Search for the cell housing the specified text and yield its [X, Y] center coordinate. 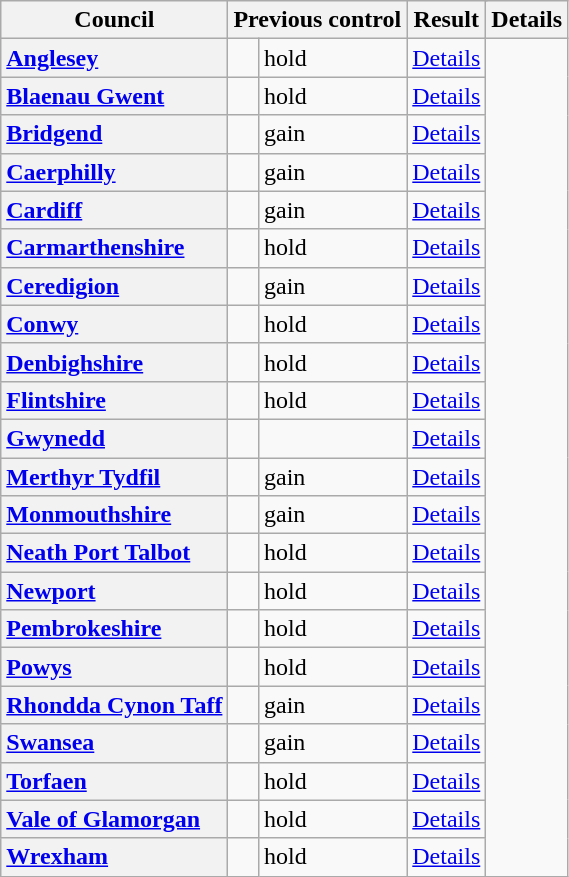
Previous control [318, 20]
Newport [114, 591]
Blaenau Gwent [114, 96]
Conwy [114, 324]
Result [446, 20]
Powys [114, 667]
Swansea [114, 743]
Ceredigion [114, 286]
Council [114, 20]
Carmarthenshire [114, 248]
Wrexham [114, 857]
Gwynedd [114, 438]
Cardiff [114, 210]
Monmouthshire [114, 515]
Rhondda Cynon Taff [114, 705]
Vale of Glamorgan [114, 819]
Bridgend [114, 134]
Caerphilly [114, 172]
Merthyr Tydfil [114, 477]
Neath Port Talbot [114, 553]
Flintshire [114, 400]
Denbighshire [114, 362]
Anglesey [114, 58]
Torfaen [114, 781]
Pembrokeshire [114, 629]
